Find where the given text appears and provide that cell's center as (x, y) coordinate. 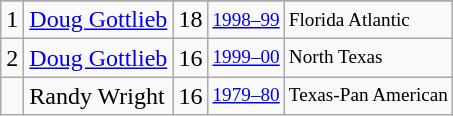
Randy Wright (98, 96)
2 (12, 58)
1998–99 (246, 20)
1 (12, 20)
North Texas (368, 58)
1999–00 (246, 58)
18 (190, 20)
Texas-Pan American (368, 96)
1979–80 (246, 96)
Florida Atlantic (368, 20)
